Find where the given text appears and provide that cell's center as [X, Y] coordinate. 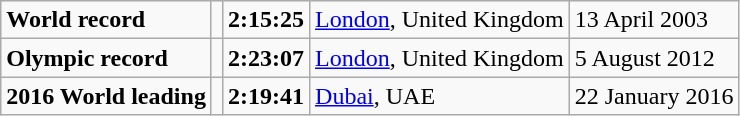
2:19:41 [266, 96]
2:15:25 [266, 20]
22 January 2016 [654, 96]
World record [106, 20]
Olympic record [106, 58]
13 April 2003 [654, 20]
Dubai, UAE [440, 96]
2:23:07 [266, 58]
5 August 2012 [654, 58]
2016 World leading [106, 96]
